Identify which cell holds the provided text, then report its (X, Y) central coordinate. 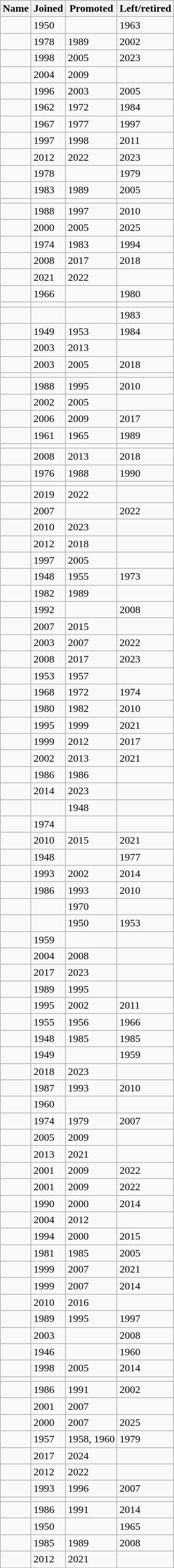
2024 (91, 1455)
1970 (91, 906)
1963 (145, 25)
Joined (49, 9)
1973 (145, 577)
1961 (49, 435)
2006 (49, 419)
1962 (49, 107)
1958, 1960 (91, 1439)
Name (16, 9)
1981 (49, 1253)
1992 (49, 610)
1967 (49, 124)
1968 (49, 692)
Promoted (91, 9)
2019 (49, 494)
Left/retired (145, 9)
1946 (49, 1352)
1976 (49, 473)
2016 (91, 1302)
1956 (91, 1022)
1987 (49, 1088)
